Capture the cell that displays the provided text and extract its [X, Y] central coordinate. 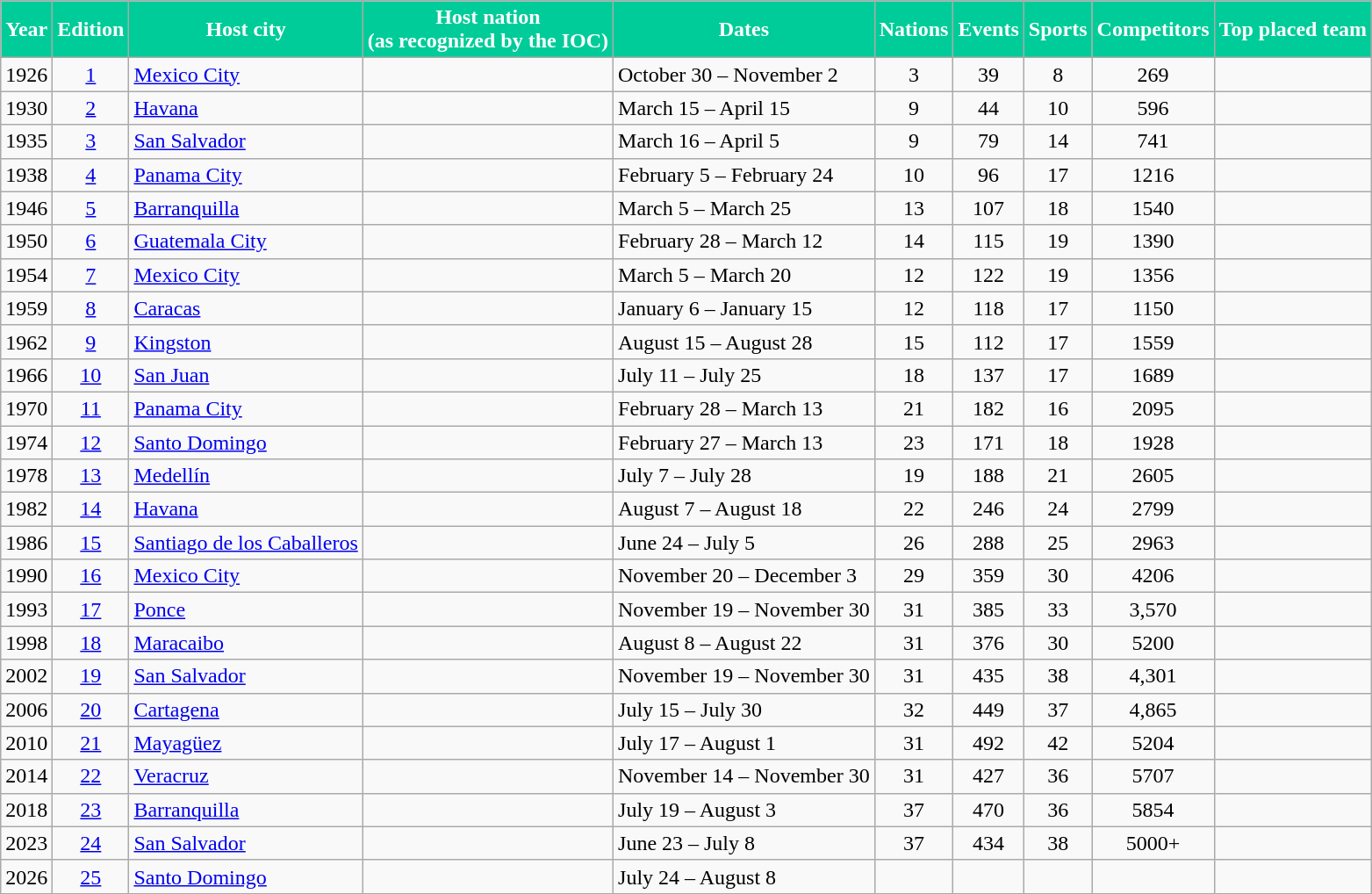
1998 [26, 643]
1935 [26, 141]
112 [988, 342]
2963 [1153, 543]
Kingston [246, 342]
January 6 – January 15 [744, 308]
1966 [26, 375]
June 24 – July 5 [744, 543]
39 [988, 75]
March 15 – April 15 [744, 108]
1559 [1153, 342]
107 [988, 208]
1959 [26, 308]
33 [1058, 609]
5707 [1153, 776]
42 [1058, 743]
29 [914, 576]
434 [988, 843]
2006 [26, 710]
July 11 – July 25 [744, 375]
Medellín [246, 476]
5200 [1153, 643]
269 [1153, 75]
3,570 [1153, 609]
July 7 – July 28 [744, 476]
1 [91, 75]
288 [988, 543]
2026 [26, 876]
20 [91, 710]
2 [91, 108]
November 20 – December 3 [744, 576]
2605 [1153, 476]
11 [91, 408]
Competitors [1153, 30]
385 [988, 609]
2095 [1153, 408]
5 [91, 208]
1946 [26, 208]
7 [91, 275]
1990 [26, 576]
March 5 – March 25 [744, 208]
San Juan [246, 375]
Maracaibo [246, 643]
1962 [26, 342]
1978 [26, 476]
Host nation(as recognized by the IOC) [488, 30]
188 [988, 476]
449 [988, 710]
1974 [26, 442]
Events [988, 30]
1390 [1153, 242]
115 [988, 242]
Edition [91, 30]
Guatemala City [246, 242]
2002 [26, 676]
1930 [26, 108]
79 [988, 141]
Host city [246, 30]
February 5 – February 24 [744, 175]
4206 [1153, 576]
Santiago de los Caballeros [246, 543]
Nations [914, 30]
March 5 – March 20 [744, 275]
741 [1153, 141]
96 [988, 175]
Ponce [246, 609]
1150 [1153, 308]
1938 [26, 175]
Year [26, 30]
July 19 – August 3 [744, 810]
August 7 – August 18 [744, 509]
2018 [26, 810]
August 8 – August 22 [744, 643]
118 [988, 308]
1928 [1153, 442]
1954 [26, 275]
1950 [26, 242]
August 15 – August 28 [744, 342]
February 28 – March 12 [744, 242]
1982 [26, 509]
July 17 – August 1 [744, 743]
4,301 [1153, 676]
492 [988, 743]
October 30 – November 2 [744, 75]
359 [988, 576]
32 [914, 710]
June 23 – July 8 [744, 843]
July 24 – August 8 [744, 876]
44 [988, 108]
5204 [1153, 743]
March 16 – April 5 [744, 141]
5000+ [1153, 843]
1356 [1153, 275]
171 [988, 442]
1926 [26, 75]
5854 [1153, 810]
Veracruz [246, 776]
February 28 – March 13 [744, 408]
Sports [1058, 30]
182 [988, 408]
Dates [744, 30]
4,865 [1153, 710]
4 [91, 175]
26 [914, 543]
596 [1153, 108]
Top placed team [1293, 30]
470 [988, 810]
2023 [26, 843]
2799 [1153, 509]
1540 [1153, 208]
246 [988, 509]
1689 [1153, 375]
Cartagena [246, 710]
Mayagüez [246, 743]
1970 [26, 408]
Caracas [246, 308]
137 [988, 375]
435 [988, 676]
376 [988, 643]
July 15 – July 30 [744, 710]
2010 [26, 743]
427 [988, 776]
6 [91, 242]
1993 [26, 609]
1216 [1153, 175]
1986 [26, 543]
February 27 – March 13 [744, 442]
2014 [26, 776]
November 14 – November 30 [744, 776]
122 [988, 275]
